For the text-containing cell, return its midpoint in (X, Y) coordinate format. 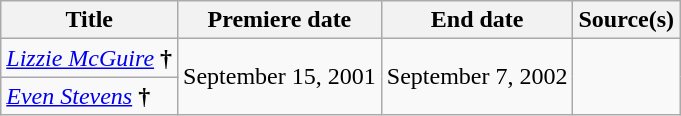
Title (90, 20)
Lizzie McGuire † (90, 58)
End date (477, 20)
Premiere date (280, 20)
September 7, 2002 (477, 77)
Even Stevens † (90, 96)
Source(s) (626, 20)
September 15, 2001 (280, 77)
